Capture the cell that displays the provided text and extract its [X, Y] central coordinate. 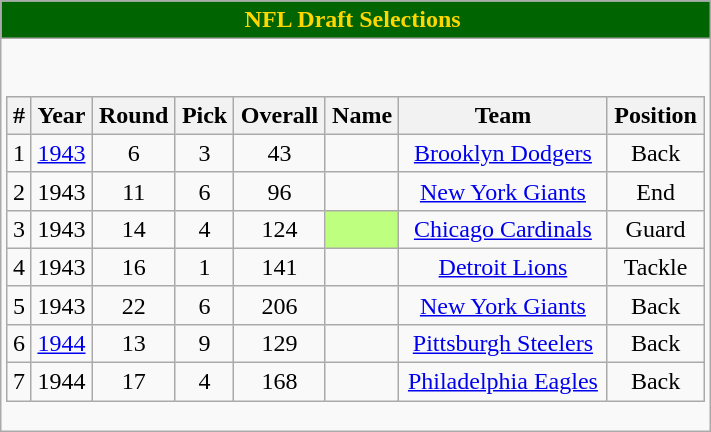
168 [280, 382]
Pittsburgh Steelers [503, 343]
Tackle [656, 267]
Guard [656, 229]
2 [19, 191]
# [19, 115]
Pick [204, 115]
Name [362, 115]
14 [134, 229]
End [656, 191]
141 [280, 267]
206 [280, 305]
11 [134, 191]
129 [280, 343]
Philadelphia Eagles [503, 382]
Year [62, 115]
96 [280, 191]
Round [134, 115]
22 [134, 305]
124 [280, 229]
Detroit Lions [503, 267]
Position [656, 115]
43 [280, 153]
7 [19, 382]
Overall [280, 115]
NFL Draft Selections [356, 20]
Brooklyn Dodgers [503, 153]
17 [134, 382]
13 [134, 343]
Team [503, 115]
9 [204, 343]
5 [19, 305]
16 [134, 267]
Chicago Cardinals [503, 229]
